Scan for the cell matching the given text and deliver its [X, Y] coordinate at center. 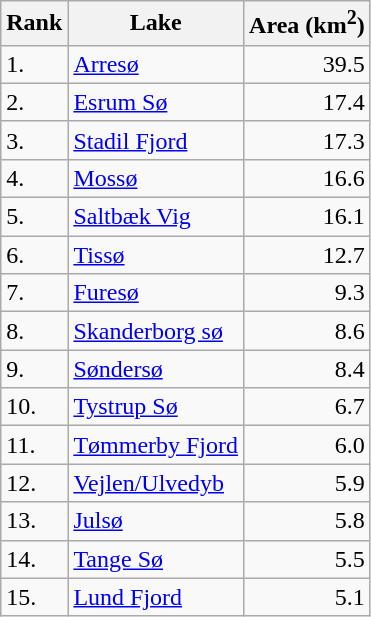
16.6 [308, 178]
8. [34, 331]
Skanderborg sø [156, 331]
Stadil Fjord [156, 140]
Saltbæk Vig [156, 217]
Lake [156, 24]
Lund Fjord [156, 597]
10. [34, 407]
Søndersø [156, 369]
13. [34, 521]
11. [34, 445]
Tissø [156, 255]
8.6 [308, 331]
Julsø [156, 521]
Mossø [156, 178]
5.5 [308, 559]
6.7 [308, 407]
5.1 [308, 597]
17.4 [308, 102]
5.9 [308, 483]
2. [34, 102]
5.8 [308, 521]
7. [34, 293]
17.3 [308, 140]
Area (km2) [308, 24]
16.1 [308, 217]
Tange Sø [156, 559]
1. [34, 64]
12. [34, 483]
9. [34, 369]
Arresø [156, 64]
Esrum Sø [156, 102]
4. [34, 178]
14. [34, 559]
6.0 [308, 445]
Furesø [156, 293]
Vejlen/Ulvedyb [156, 483]
39.5 [308, 64]
8.4 [308, 369]
Tømmerby Fjord [156, 445]
Rank [34, 24]
12.7 [308, 255]
Tystrup Sø [156, 407]
3. [34, 140]
6. [34, 255]
9.3 [308, 293]
15. [34, 597]
5. [34, 217]
